Return (x, y) of the center of cell containing provided text 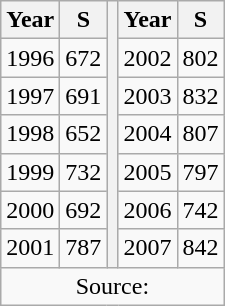
732 (84, 172)
2002 (148, 58)
692 (84, 210)
691 (84, 96)
842 (200, 248)
797 (200, 172)
832 (200, 96)
742 (200, 210)
1998 (30, 134)
802 (200, 58)
787 (84, 248)
652 (84, 134)
1997 (30, 96)
2003 (148, 96)
672 (84, 58)
2001 (30, 248)
2007 (148, 248)
807 (200, 134)
2000 (30, 210)
2005 (148, 172)
Source: (112, 286)
1996 (30, 58)
2004 (148, 134)
1999 (30, 172)
2006 (148, 210)
